Return [x, y] of the center of cell containing provided text 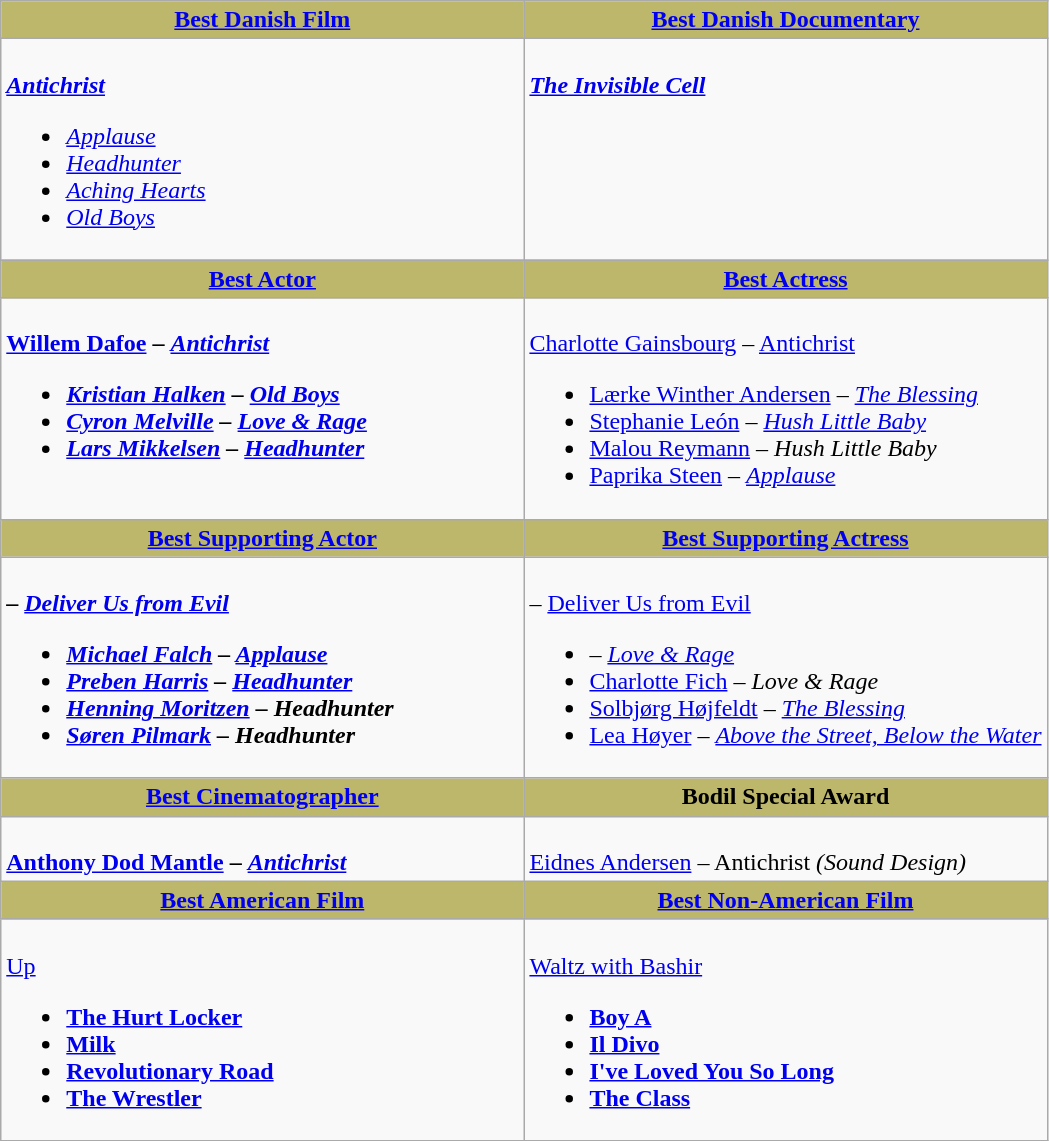
Best Supporting Actor [262, 538]
Best American Film [262, 900]
– Deliver Us from EvilMichael Falch – ApplausePreben Harris – HeadhunterHenning Moritzen – HeadhunterSøren Pilmark – Headhunter [262, 668]
Best Actor [262, 279]
Best Actress [786, 279]
Best Cinematographer [262, 797]
Best Danish Film [262, 20]
The Invisible Cell [786, 150]
Waltz with BashirBoy AIl DivoI've Loved You So LongThe Class [786, 1030]
Eidnes Andersen – Antichrist (Sound Design) [786, 848]
– Deliver Us from Evil – Love & RageCharlotte Fich – Love & RageSolbjørg Højfeldt – The BlessingLea Høyer – Above the Street, Below the Water [786, 668]
Willem Dafoe – AntichristKristian Halken – Old BoysCyron Melville – Love & RageLars Mikkelsen – Headhunter [262, 408]
Best Danish Documentary [786, 20]
Anthony Dod Mantle – Antichrist [262, 848]
Best Non-American Film [786, 900]
UpThe Hurt LockerMilkRevolutionary RoadThe Wrestler [262, 1030]
Bodil Special Award [786, 797]
Best Supporting Actress [786, 538]
AntichristApplauseHeadhunterAching HeartsOld Boys [262, 150]
